Search for the cell housing the specified text and yield its [X, Y] center coordinate. 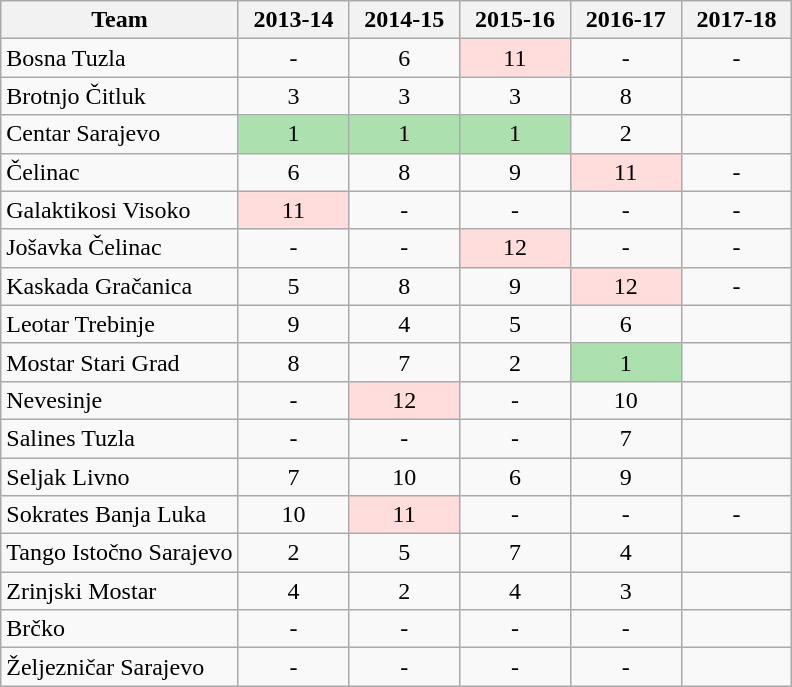
Salines Tuzla [120, 438]
Čelinac [120, 172]
Brčko [120, 629]
Seljak Livno [120, 477]
2013-14 [294, 20]
2015-16 [516, 20]
Kaskada Gračanica [120, 286]
Jošavka Čelinac [120, 248]
Leotar Trebinje [120, 324]
Zrinjski Mostar [120, 591]
Mostar Stari Grad [120, 362]
Team [120, 20]
2017-18 [736, 20]
2016-17 [626, 20]
Brotnjo Čitluk [120, 96]
2014-15 [404, 20]
Bosna Tuzla [120, 58]
Željezničar Sarajevo [120, 667]
Sokrates Banja Luka [120, 515]
Centar Sarajevo [120, 134]
Nevesinje [120, 400]
Tango Istočno Sarajevo [120, 553]
Galaktikosi Visoko [120, 210]
